Find where the given text appears and provide that cell's center as [x, y] coordinate. 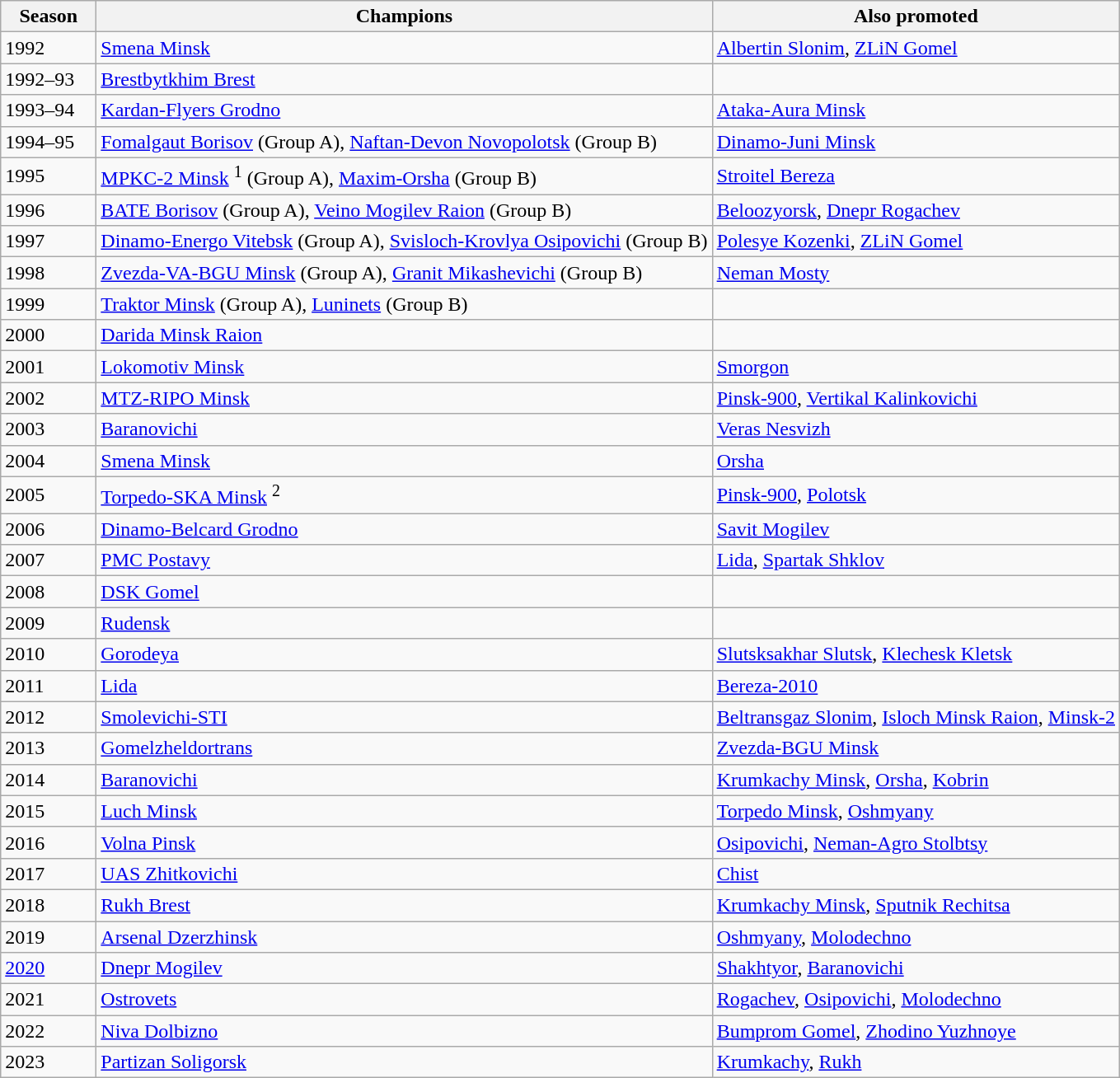
Oshmyany, Molodechno [916, 937]
Beloozyorsk, Dnepr Rogachev [916, 210]
2005 [49, 494]
Dinamo-Belcard Grodno [404, 529]
Rudensk [404, 623]
1993–94 [49, 110]
DSK Gomel [404, 592]
2023 [49, 1062]
Ataka-Aura Minsk [916, 110]
1992–93 [49, 79]
Dinamo-Juni Minsk [916, 142]
Traktor Minsk (Group A), Luninets (Group B) [404, 304]
1996 [49, 210]
Albertin Slonim, ZLiN Gomel [916, 48]
2003 [49, 429]
1995 [49, 176]
2007 [49, 560]
2019 [49, 937]
2008 [49, 592]
Arsenal Dzerzhinsk [404, 937]
Beltransgaz Slonim, Isloch Minsk Raion, Minsk-2 [916, 717]
2001 [49, 367]
2004 [49, 461]
Darida Minsk Raion [404, 335]
1999 [49, 304]
2012 [49, 717]
1998 [49, 273]
2016 [49, 842]
Neman Mosty [916, 273]
2006 [49, 529]
2021 [49, 1000]
Champions [404, 16]
Niva Dolbizno [404, 1031]
1997 [49, 241]
MTZ-RIPO Minsk [404, 398]
Smorgon [916, 367]
2020 [49, 968]
Zvezda-VA-BGU Minsk (Group A), Granit Mikashevichi (Group B) [404, 273]
1994–95 [49, 142]
Torpedo Minsk, Oshmyany [916, 811]
MPKC-2 Minsk 1 (Group A), Maxim-Orsha (Group B) [404, 176]
Dnepr Mogilev [404, 968]
2011 [49, 686]
Krumkachy Minsk, Orsha, Kobrin [916, 780]
2013 [49, 748]
1992 [49, 48]
Lokomotiv Minsk [404, 367]
Krumkachy Minsk, Sputnik Rechitsa [916, 905]
Pinsk-900, Polotsk [916, 494]
Gomelzheldortrans [404, 748]
UAS Zhitkovichi [404, 874]
2000 [49, 335]
Smolevichi-STI [404, 717]
Bereza-2010 [916, 686]
Brestbytkhim Brest [404, 79]
Torpedo-SKA Minsk 2 [404, 494]
Veras Nesvizh [916, 429]
2017 [49, 874]
Rukh Brest [404, 905]
2022 [49, 1031]
2014 [49, 780]
Fomalgaut Borisov (Group A), Naftan-Devon Novopolotsk (Group B) [404, 142]
Ostrovets [404, 1000]
Kardan-Flyers Grodno [404, 110]
Season [49, 16]
Lida [404, 686]
2015 [49, 811]
PMC Postavy [404, 560]
Chist [916, 874]
Orsha [916, 461]
Krumkachy, Rukh [916, 1062]
Lida, Spartak Shklov [916, 560]
2018 [49, 905]
BATE Borisov (Group A), Veino Mogilev Raion (Group B) [404, 210]
Gorodeya [404, 654]
Also promoted [916, 16]
Luch Minsk [404, 811]
Zvezda-BGU Minsk [916, 748]
Dinamo-Energo Vitebsk (Group A), Svisloch-Krovlya Osipovichi (Group B) [404, 241]
2009 [49, 623]
Pinsk-900, Vertikal Kalinkovichi [916, 398]
Stroitel Bereza [916, 176]
Partizan Soligorsk [404, 1062]
Shakhtyor, Baranovichi [916, 968]
Slutsksakhar Slutsk, Klechesk Kletsk [916, 654]
2002 [49, 398]
Volna Pinsk [404, 842]
Rogachev, Osipovichi, Molodechno [916, 1000]
Bumprom Gomel, Zhodino Yuzhnoye [916, 1031]
2010 [49, 654]
Savit Mogilev [916, 529]
Polesye Kozenki, ZLiN Gomel [916, 241]
Osipovichi, Neman-Agro Stolbtsy [916, 842]
